Search for the cell housing the specified text and yield its [X, Y] center coordinate. 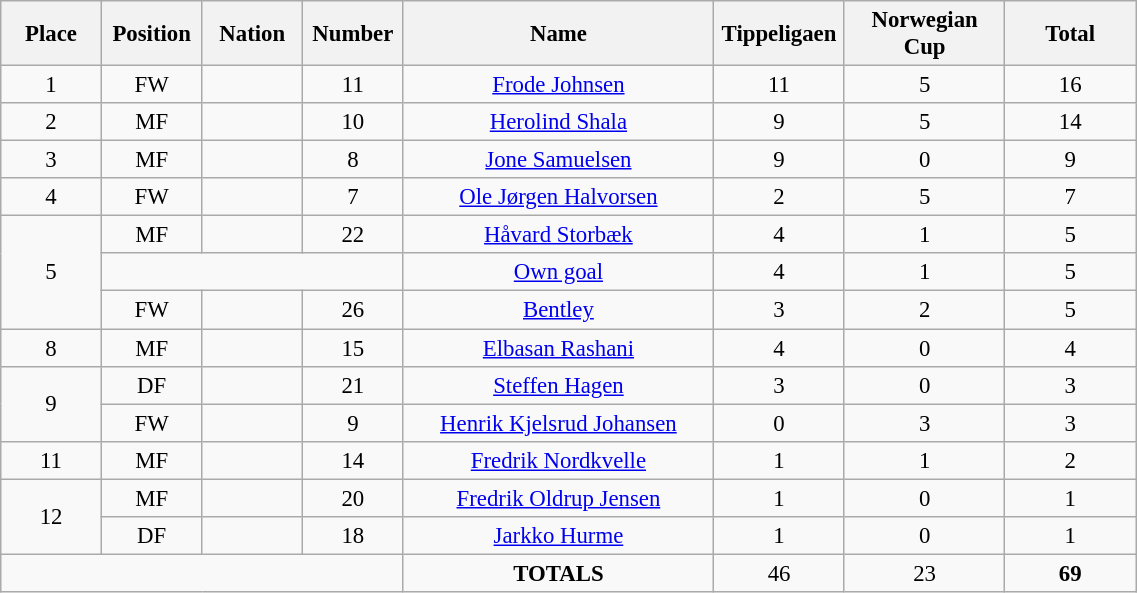
Fredrik Nordkvelle [558, 460]
69 [1070, 573]
21 [354, 385]
Herolind Shala [558, 122]
Place [52, 34]
Frode Johnsen [558, 85]
Position [152, 34]
Ole Jørgen Halvorsen [558, 197]
Number [354, 34]
26 [354, 310]
Nation [252, 34]
Jone Samuelsen [558, 160]
22 [354, 235]
16 [1070, 85]
10 [354, 122]
Norwegian Cup [924, 34]
Tippeligaen [780, 34]
23 [924, 573]
Elbasan Rashani [558, 348]
46 [780, 573]
Total [1070, 34]
Jarkko Hurme [558, 536]
TOTALS [558, 573]
Own goal [558, 273]
Håvard Storbæk [558, 235]
Steffen Hagen [558, 385]
Name [558, 34]
Bentley [558, 310]
Henrik Kjelsrud Johansen [558, 423]
18 [354, 536]
15 [354, 348]
12 [52, 516]
20 [354, 498]
Fredrik Oldrup Jensen [558, 498]
